Return [x, y] of the center of cell containing provided text 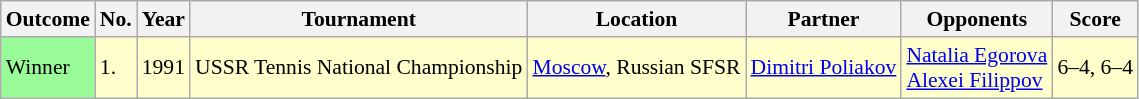
Score [1095, 19]
Outcome [48, 19]
Partner [824, 19]
Year [164, 19]
Natalia Egorova Alexei Filippov [976, 68]
Opponents [976, 19]
1991 [164, 68]
Winner [48, 68]
1. [116, 68]
Dimitri Poliakov [824, 68]
Location [636, 19]
Tournament [358, 19]
No. [116, 19]
6–4, 6–4 [1095, 68]
USSR Tennis National Championship [358, 68]
Moscow, Russian SFSR [636, 68]
